Identify which cell holds the provided text, then report its [x, y] central coordinate. 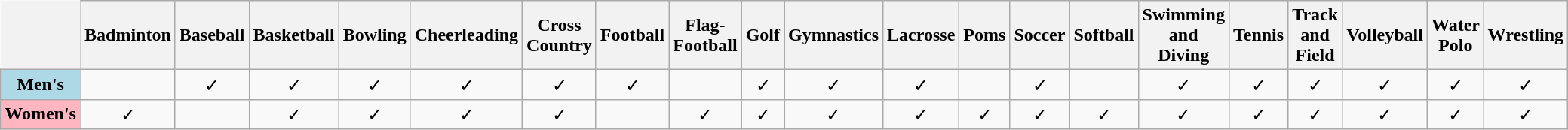
Men's [41, 85]
Wrestling [1526, 35]
Poms [985, 35]
Badminton [127, 35]
Cross Country [560, 35]
Lacrosse [922, 35]
Basketball [294, 35]
Tennis [1258, 35]
Football [632, 35]
Gymnastics [834, 35]
Track and Field [1315, 35]
Swimming and Diving [1183, 35]
Golf [763, 35]
Flag-Football [705, 35]
Soccer [1039, 35]
Cheerleading [466, 35]
Volleyball [1385, 35]
Bowling [374, 35]
Baseball [212, 35]
Women's [41, 114]
Softball [1104, 35]
Water Polo [1456, 35]
